Extract the [X, Y] coordinate from the center of the cell holding the provided text.  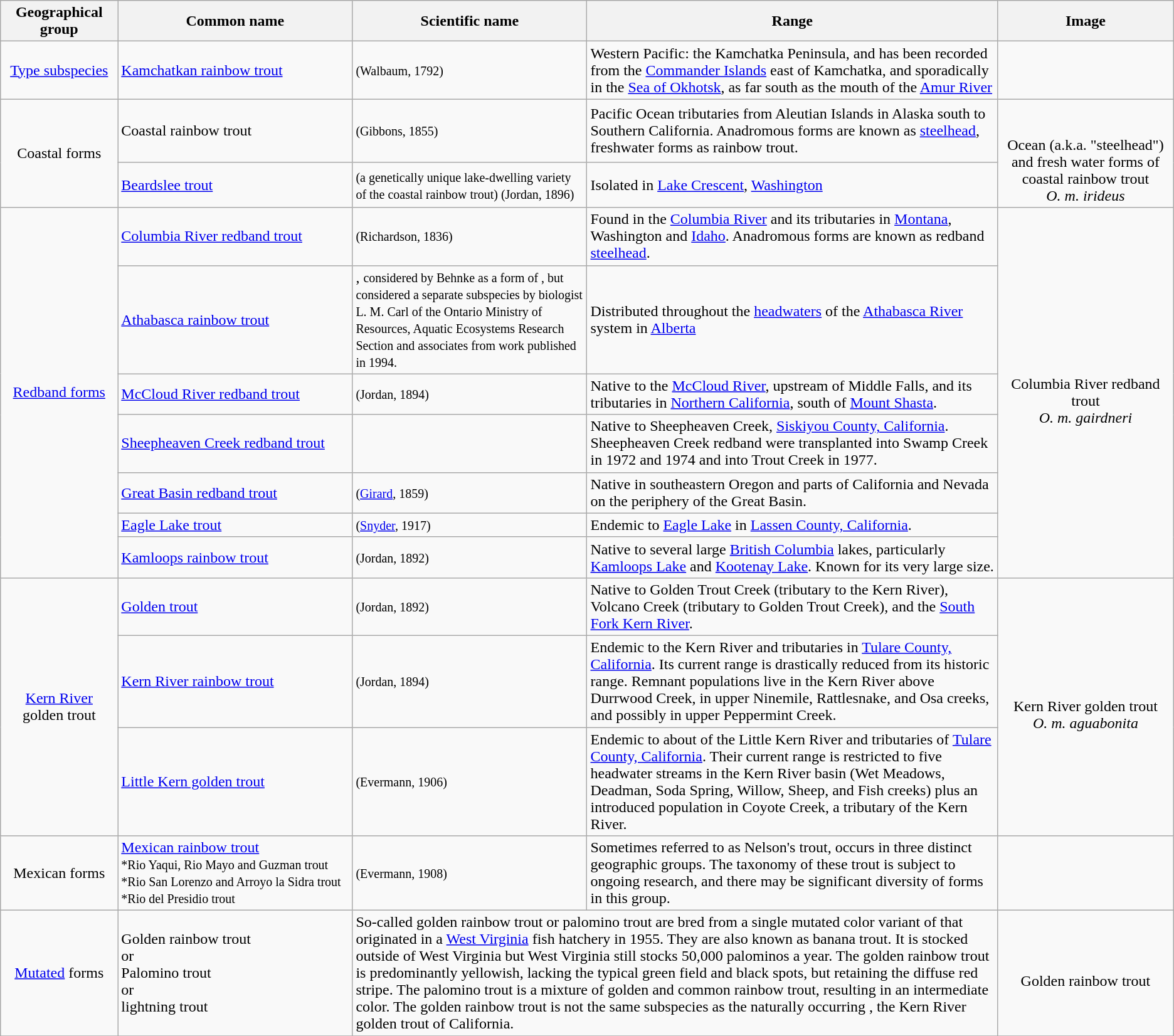
Kern River rainbow trout [235, 681]
Coastal forms [59, 153]
Little Kern golden trout [235, 781]
Image [1086, 21]
Columbia River redband troutO. m. gairdneri [1086, 393]
Scientific name [470, 21]
Range [793, 21]
(Girard, 1859) [470, 493]
Redband forms [59, 393]
Native to Golden Trout Creek (tributary to the Kern River), Volcano Creek (tributary to Golden Trout Creek), and the South Fork Kern River. [793, 606]
(Evermann, 1906) [470, 781]
(Evermann, 1908) [470, 873]
(Richardson, 1836) [470, 236]
Kamchatkan rainbow trout [235, 70]
Type subspecies [59, 70]
Coastal rainbow trout [235, 130]
Eagle Lake trout [235, 525]
Sheepheaven Creek redband trout [235, 443]
Mexican forms [59, 873]
(Snyder, 1917) [470, 525]
Beardslee trout [235, 185]
Kern River golden trout [59, 706]
Found in the Columbia River and its tributaries in Montana, Washington and Idaho. Anadromous forms are known as redband steelhead. [793, 236]
Endemic to Eagle Lake in Lassen County, California. [793, 525]
Mexican rainbow trout*Rio Yaqui, Rio Mayo and Guzman trout*Rio San Lorenzo and Arroyo la Sidra trout*Rio del Presidio trout [235, 873]
McCloud River redband trout [235, 394]
Golden rainbow troutorPalomino troutorlightning trout [235, 973]
Kamloops rainbow trout [235, 557]
Columbia River redband trout [235, 236]
Geographical group [59, 21]
Golden rainbow trout [1086, 973]
(a genetically unique lake-dwelling variety of the coastal rainbow trout) (Jordan, 1896) [470, 185]
Native to several large British Columbia lakes, particularly Kamloops Lake and Kootenay Lake. Known for its very large size. [793, 557]
Golden trout [235, 606]
(Walbaum, 1792) [470, 70]
Great Basin redband trout [235, 493]
Common name [235, 21]
Distributed throughout the headwaters of the Athabasca River system in Alberta [793, 320]
Athabasca rainbow trout [235, 320]
Kern River golden troutO. m. aguabonita [1086, 706]
Ocean (a.k.a. "steelhead") and fresh water forms of coastal rainbow troutO. m. irideus [1086, 153]
Mutated forms [59, 973]
(Gibbons, 1855) [470, 130]
Native in southeastern Oregon and parts of California and Nevada on the periphery of the Great Basin. [793, 493]
Native to the McCloud River, upstream of Middle Falls, and its tributaries in Northern California, south of Mount Shasta. [793, 394]
Isolated in Lake Crescent, Washington [793, 185]
